Return the (x, y) coordinate for the center point of the cell that contains the specified text.  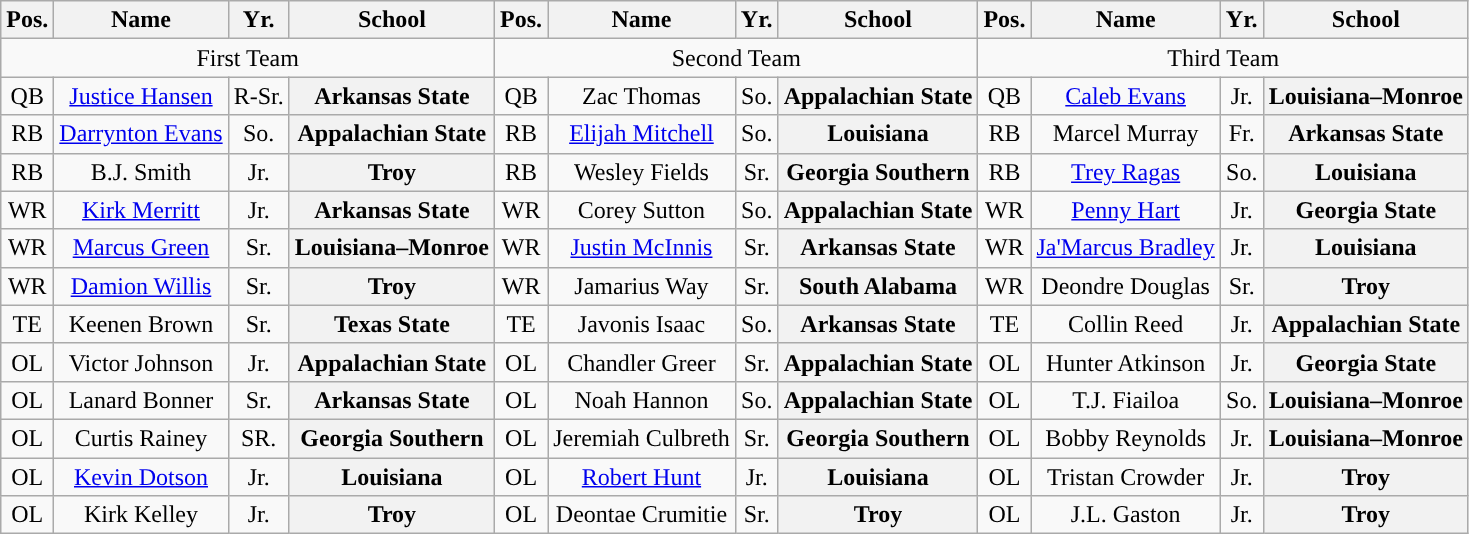
SR. (258, 438)
Marcel Murray (1126, 134)
Noah Hannon (642, 400)
Marcus Green (141, 248)
Wesley Fields (642, 172)
Collin Reed (1126, 324)
Penny Hart (1126, 210)
J.L. Gaston (1126, 515)
Deondre Douglas (1126, 286)
Kevin Dotson (141, 477)
South Alabama (878, 286)
Elijah Mitchell (642, 134)
Zac Thomas (642, 96)
Kirk Kelley (141, 515)
Keenen Brown (141, 324)
R-Sr. (258, 96)
Damion Willis (141, 286)
Texas State (392, 324)
Victor Johnson (141, 362)
Robert Hunt (642, 477)
B.J. Smith (141, 172)
First Team (248, 58)
Chandler Greer (642, 362)
Ja'Marcus Bradley (1126, 248)
Caleb Evans (1126, 96)
Kirk Merritt (141, 210)
Bobby Reynolds (1126, 438)
Javonis Isaac (642, 324)
Fr. (1242, 134)
Tristan Crowder (1126, 477)
T.J. Fiailoa (1126, 400)
Justice Hansen (141, 96)
Deontae Crumitie (642, 515)
Trey Ragas (1126, 172)
Jeremiah Culbreth (642, 438)
Darrynton Evans (141, 134)
Jamarius Way (642, 286)
Hunter Atkinson (1126, 362)
Corey Sutton (642, 210)
Curtis Rainey (141, 438)
Third Team (1224, 58)
Justin McInnis (642, 248)
Second Team (736, 58)
Lanard Bonner (141, 400)
